Scan for the cell matching the given text and deliver its [x, y] coordinate at center. 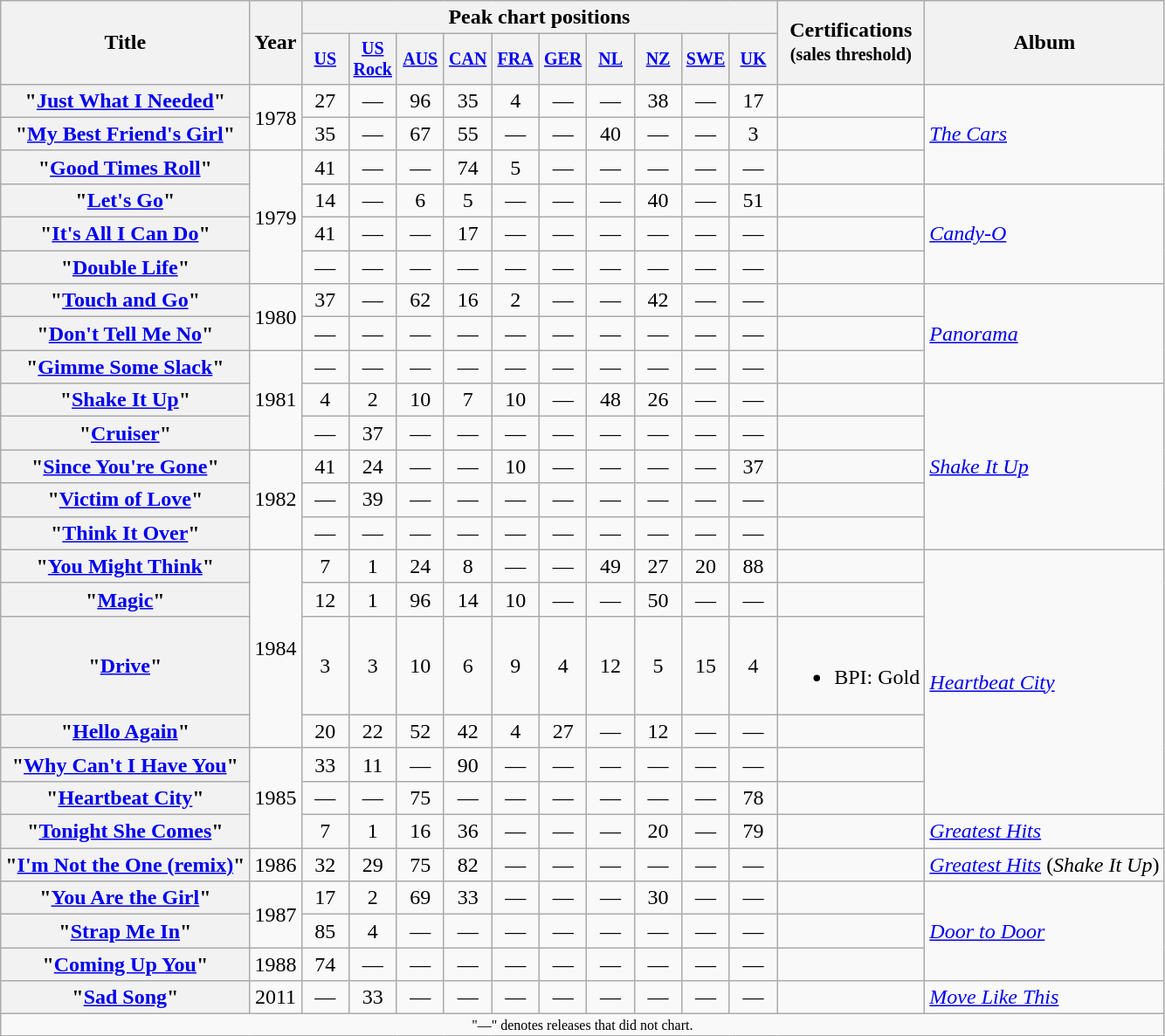
Heartbeat City [1044, 681]
"Victim of Love" [126, 500]
26 [658, 400]
50 [658, 599]
"Strap Me In" [126, 931]
US [325, 59]
51 [753, 200]
Album [1044, 43]
"Don't Tell Me No" [126, 334]
52 [420, 731]
"Drive" [126, 666]
67 [420, 134]
"Sad Song" [126, 998]
55 [467, 134]
The Cars [1044, 134]
"You Might Think" [126, 566]
Shake It Up [1044, 466]
38 [658, 100]
1987 [276, 915]
"You Are the Girl" [126, 898]
29 [373, 865]
UK [753, 59]
GER [562, 59]
NL [610, 59]
1982 [276, 500]
Certifications(sales threshold) [851, 43]
"Think It Over" [126, 533]
"Cruiser" [126, 433]
"It's All I Can Do" [126, 234]
"Hello Again" [126, 731]
Move Like This [1044, 998]
BPI: Gold [851, 666]
"Tonight She Comes" [126, 832]
1979 [276, 217]
9 [515, 666]
85 [325, 931]
"Since You're Gone" [126, 466]
"—" denotes releases that did not chart. [582, 1025]
1984 [276, 648]
CAN [467, 59]
"Shake It Up" [126, 400]
1985 [276, 798]
"My Best Friend's Girl" [126, 134]
NZ [658, 59]
Candy-O [1044, 233]
1978 [276, 117]
"Magic" [126, 599]
"Heartbeat City" [126, 798]
"Double Life" [126, 267]
1981 [276, 400]
Panorama [1044, 334]
Greatest Hits (Shake It Up) [1044, 865]
8 [467, 566]
AUS [420, 59]
Title [126, 43]
36 [467, 832]
"Good Times Roll" [126, 167]
"Gimme Some Slack" [126, 367]
79 [753, 832]
"Coming Up You" [126, 964]
88 [753, 566]
15 [706, 666]
Peak chart positions [540, 17]
"Let's Go" [126, 200]
62 [420, 300]
Greatest Hits [1044, 832]
30 [658, 898]
2011 [276, 998]
1988 [276, 964]
Door to Door [1044, 931]
39 [373, 500]
Year [276, 43]
1986 [276, 865]
69 [420, 898]
"Touch and Go" [126, 300]
FRA [515, 59]
11 [373, 764]
22 [373, 731]
78 [753, 798]
SWE [706, 59]
"I'm Not the One (remix)" [126, 865]
90 [467, 764]
82 [467, 865]
"Just What I Needed" [126, 100]
48 [610, 400]
32 [325, 865]
49 [610, 566]
US Rock [373, 59]
"Why Can't I Have You" [126, 764]
1980 [276, 317]
